From the cell containing the given text, extract its center point as [x, y] coordinate. 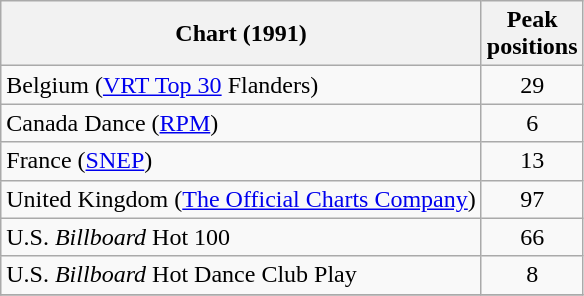
Chart (1991) [242, 34]
France (SNEP) [242, 161]
97 [532, 199]
Peak positions [532, 34]
8 [532, 275]
6 [532, 123]
U.S. Billboard Hot 100 [242, 237]
United Kingdom (The Official Charts Company) [242, 199]
13 [532, 161]
Belgium (VRT Top 30 Flanders) [242, 85]
Canada Dance (RPM) [242, 123]
29 [532, 85]
66 [532, 237]
U.S. Billboard Hot Dance Club Play [242, 275]
